Pinpoint the cell where the given text exists, returning its (x, y) midpoint coordinate. 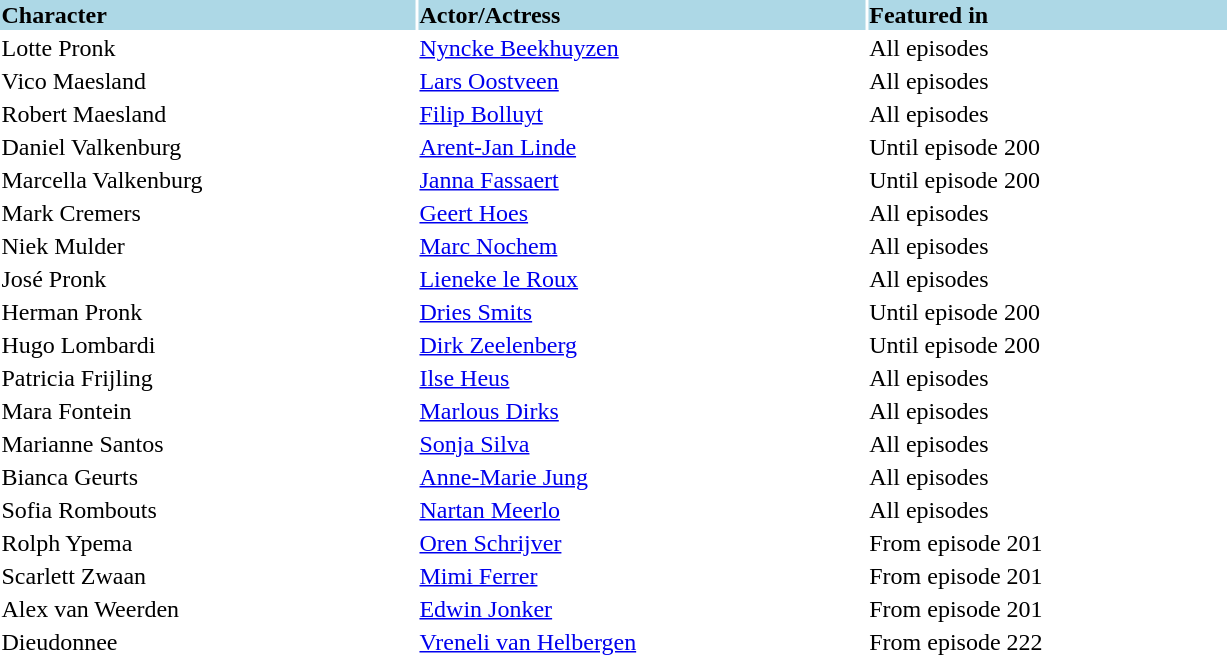
Mark Cremers (208, 213)
Edwin Jonker (642, 609)
Character (208, 15)
Scarlett Zwaan (208, 576)
Marcella Valkenburg (208, 180)
Dirk Zeelenberg (642, 345)
Lars Oostveen (642, 81)
Sofia Rombouts (208, 510)
Lieneke le Roux (642, 279)
Robert Maesland (208, 114)
Niek Mulder (208, 246)
Filip Bolluyt (642, 114)
Marlous Dirks (642, 411)
Sonja Silva (642, 444)
Actor/Actress (642, 15)
Ilse Heus (642, 378)
Daniel Valkenburg (208, 147)
Featured in (1048, 15)
Dries Smits (642, 312)
Janna Fassaert (642, 180)
Hugo Lombardi (208, 345)
Nyncke Beekhuyzen (642, 48)
Mara Fontein (208, 411)
Oren Schrijver (642, 543)
Mimi Ferrer (642, 576)
Geert Hoes (642, 213)
José Pronk (208, 279)
Bianca Geurts (208, 477)
Anne-Marie Jung (642, 477)
Marc Nochem (642, 246)
Lotte Pronk (208, 48)
Nartan Meerlo (642, 510)
Marianne Santos (208, 444)
Herman Pronk (208, 312)
Patricia Frijling (208, 378)
Rolph Ypema (208, 543)
Arent-Jan Linde (642, 147)
Alex van Weerden (208, 609)
Vico Maesland (208, 81)
